Find where the given text appears and provide that cell's center as (x, y) coordinate. 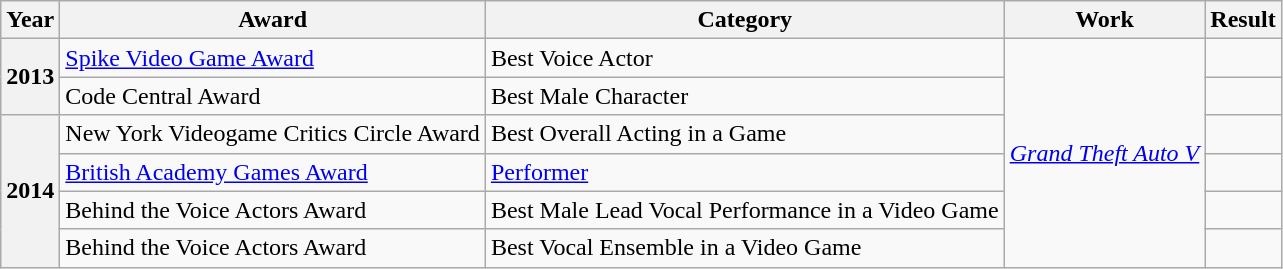
2014 (30, 191)
Best Voice Actor (744, 58)
British Academy Games Award (273, 172)
Grand Theft Auto V (1104, 153)
Result (1243, 20)
Best Male Character (744, 96)
Year (30, 20)
Best Vocal Ensemble in a Video Game (744, 248)
Code Central Award (273, 96)
Spike Video Game Award (273, 58)
Performer (744, 172)
New York Videogame Critics Circle Award (273, 134)
Work (1104, 20)
Best Male Lead Vocal Performance in a Video Game (744, 210)
Best Overall Acting in a Game (744, 134)
2013 (30, 77)
Category (744, 20)
Award (273, 20)
